Identify which cell holds the provided text, then report its (X, Y) central coordinate. 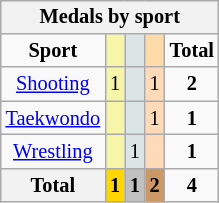
Medals by sport (110, 17)
Taekwondo (54, 118)
4 (192, 185)
Shooting (54, 84)
Sport (54, 51)
Wrestling (54, 152)
